Determine the (x, y) coordinate at the center of the cell enclosing the given text.  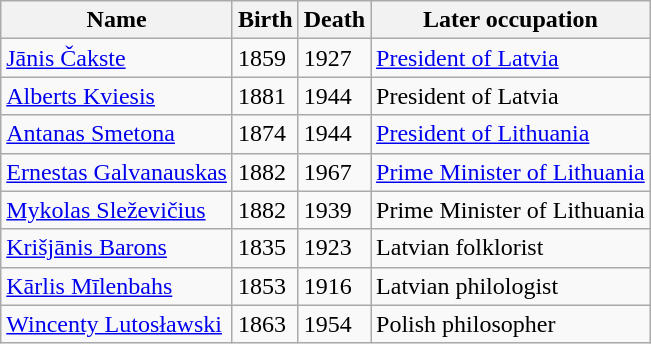
Polish philosopher (511, 324)
Death (334, 20)
Alberts Kviesis (117, 96)
1853 (265, 286)
Wincenty Lutosławski (117, 324)
1859 (265, 58)
1927 (334, 58)
Latvian folklorist (511, 248)
1954 (334, 324)
Kārlis Mīlenbahs (117, 286)
1923 (334, 248)
1835 (265, 248)
Jānis Čakste (117, 58)
1863 (265, 324)
Name (117, 20)
Ernestas Galvanauskas (117, 172)
1967 (334, 172)
Krišjānis Barons (117, 248)
1916 (334, 286)
1874 (265, 134)
President of Lithuania (511, 134)
Antanas Smetona (117, 134)
1881 (265, 96)
Latvian philologist (511, 286)
1939 (334, 210)
Later occupation (511, 20)
Mykolas Sleževičius (117, 210)
Birth (265, 20)
